Provide the (x, y) coordinate of the cell's center where the given text is located.  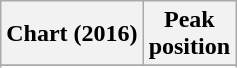
Peak position (189, 34)
Chart (2016) (72, 34)
